Determine the (X, Y) coordinate at the center of the cell enclosing the given text.  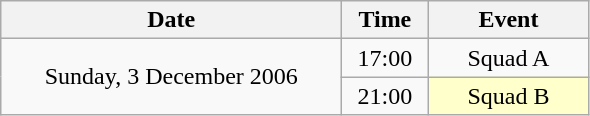
17:00 (385, 58)
Squad A (508, 58)
Date (172, 20)
Squad B (508, 96)
Time (385, 20)
Sunday, 3 December 2006 (172, 77)
21:00 (385, 96)
Event (508, 20)
